Scan for the cell matching the given text and deliver its (x, y) coordinate at center. 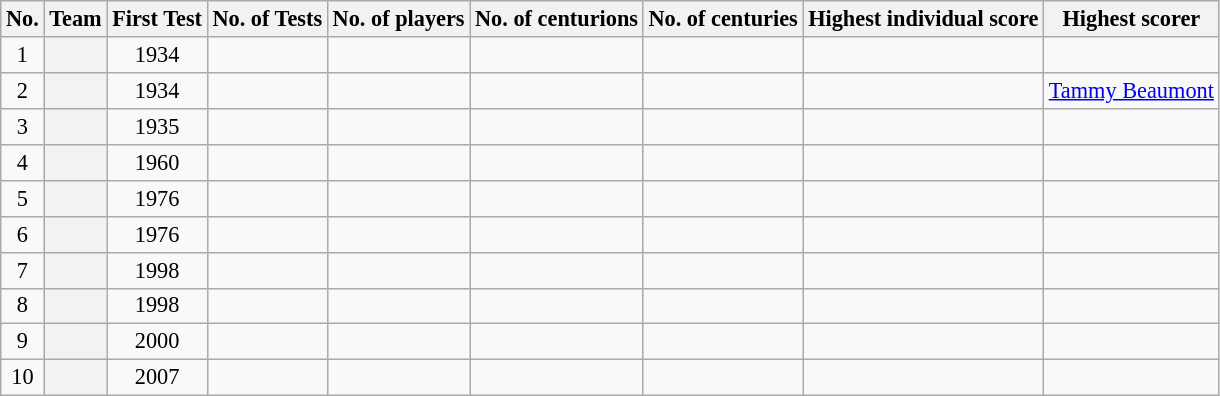
Highest scorer (1132, 19)
Team (76, 19)
4 (22, 162)
6 (22, 234)
1 (22, 55)
No. (22, 19)
No. of centuries (723, 19)
5 (22, 198)
Tammy Beaumont (1132, 90)
No. of Tests (267, 19)
First Test (157, 19)
2000 (157, 342)
7 (22, 270)
1960 (157, 162)
1935 (157, 126)
Highest individual score (924, 19)
No. of centurions (556, 19)
3 (22, 126)
No. of players (398, 19)
9 (22, 342)
2 (22, 90)
10 (22, 378)
8 (22, 306)
2007 (157, 378)
